From the cell containing the given text, extract its center point as (x, y) coordinate. 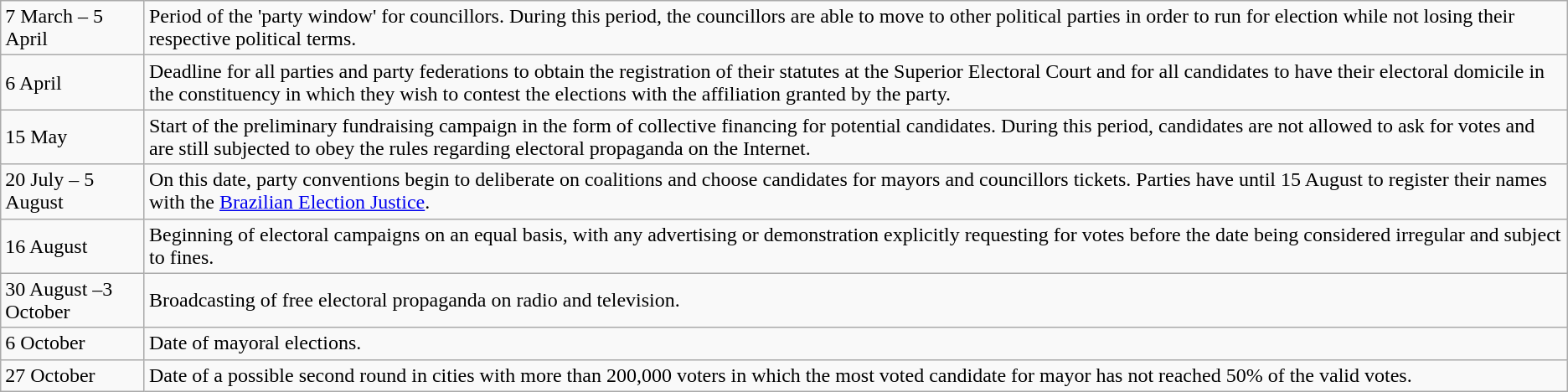
7 March – 5 April (73, 28)
30 August –3 October (73, 300)
Broadcasting of free electoral propaganda on radio and television. (856, 300)
20 July – 5 August (73, 191)
6 October (73, 343)
6 April (73, 82)
15 May (73, 137)
27 October (73, 375)
16 August (73, 246)
Date of mayoral elections. (856, 343)
